Find where the given text appears and provide that cell's center as (x, y) coordinate. 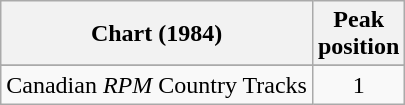
Chart (1984) (157, 34)
Canadian RPM Country Tracks (157, 85)
1 (358, 85)
Peakposition (358, 34)
